For the text-containing cell, return its midpoint in (x, y) coordinate format. 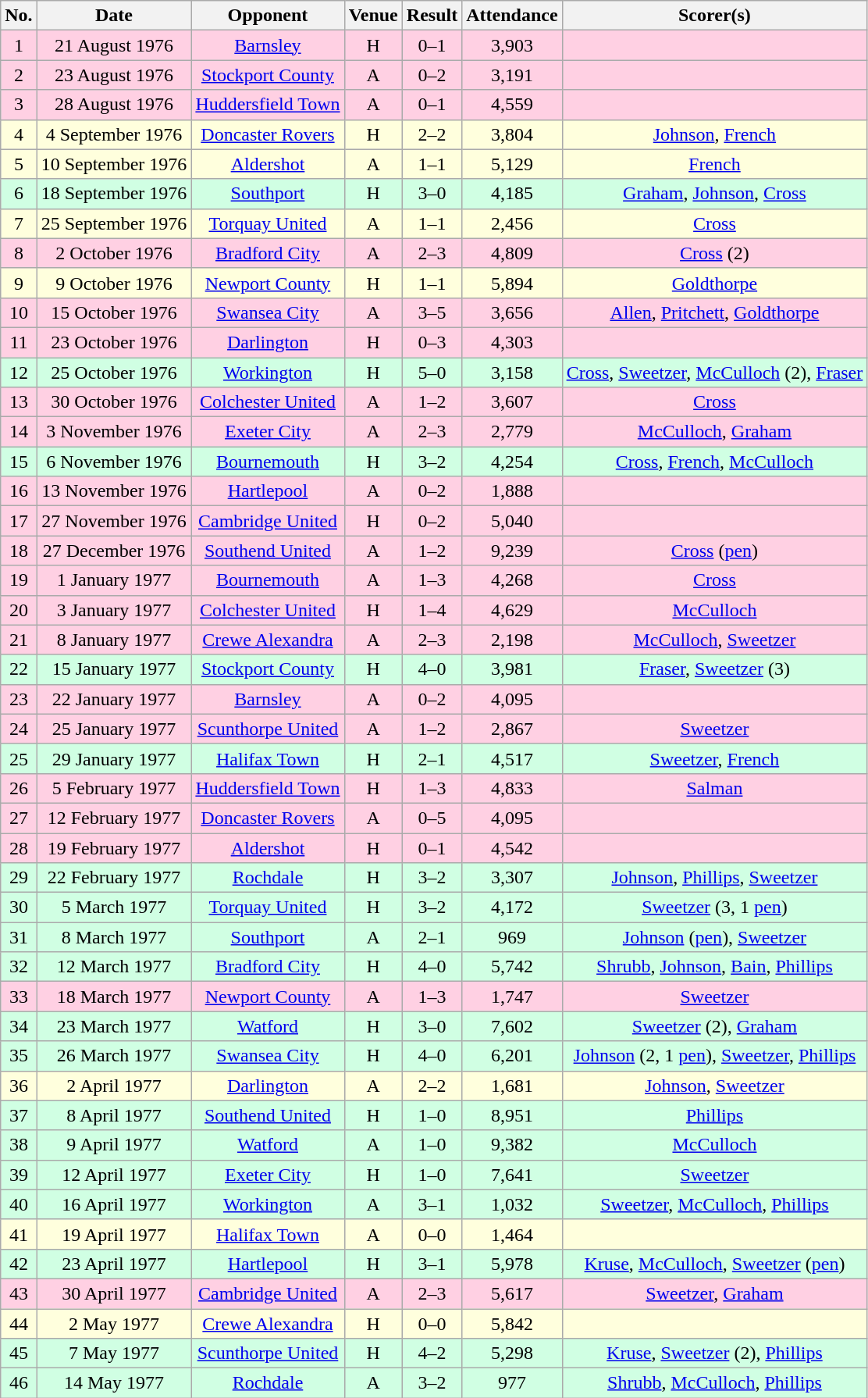
1 (19, 45)
Kruse, Sweetzer (2), Phillips (715, 1353)
Cross, Sweetzer, McCulloch (2), Fraser (715, 373)
8 March 1977 (114, 937)
6,201 (512, 1056)
22 (19, 669)
Opponent (268, 16)
5,842 (512, 1324)
26 March 1977 (114, 1056)
2 (19, 75)
16 (19, 491)
36 (19, 1086)
2 April 1977 (114, 1086)
12 February 1977 (114, 818)
25 October 1976 (114, 373)
Shrubb, Johnson, Bain, Phillips (715, 967)
7,602 (512, 1026)
23 (19, 699)
4,303 (512, 342)
9 October 1976 (114, 283)
10 September 1976 (114, 164)
41 (19, 1234)
4,172 (512, 908)
5,742 (512, 967)
5 (19, 164)
McCulloch, Graham (715, 432)
4,517 (512, 758)
8,951 (512, 1115)
14 May 1977 (114, 1383)
34 (19, 1026)
22 January 1977 (114, 699)
0–3 (432, 342)
18 (19, 551)
3,607 (512, 402)
32 (19, 967)
977 (512, 1383)
No. (19, 16)
5,617 (512, 1293)
13 November 1976 (114, 491)
14 (19, 432)
23 March 1977 (114, 1026)
2,456 (512, 223)
25 January 1977 (114, 729)
33 (19, 997)
3,981 (512, 669)
19 April 1977 (114, 1234)
17 (19, 521)
5,978 (512, 1264)
1–4 (432, 610)
5,129 (512, 164)
45 (19, 1353)
3,191 (512, 75)
37 (19, 1115)
1,888 (512, 491)
21 August 1976 (114, 45)
3,656 (512, 312)
Cross, French, McCulloch (715, 462)
5,894 (512, 283)
Kruse, McCulloch, Sweetzer (pen) (715, 1264)
7,641 (512, 1175)
16 April 1977 (114, 1204)
22 February 1977 (114, 878)
8 January 1977 (114, 640)
35 (19, 1056)
12 March 1977 (114, 967)
3,307 (512, 878)
4,254 (512, 462)
23 October 1976 (114, 342)
1,464 (512, 1234)
3–5 (432, 312)
1,032 (512, 1204)
38 (19, 1145)
Johnson, French (715, 134)
Allen, Pritchett, Goldthorpe (715, 312)
4,833 (512, 788)
30 (19, 908)
3,804 (512, 134)
11 (19, 342)
31 (19, 937)
8 (19, 253)
21 (19, 640)
12 (19, 373)
25 September 1976 (114, 223)
15 (19, 462)
10 (19, 312)
1,747 (512, 997)
43 (19, 1293)
6 November 1976 (114, 462)
Sweetzer, McCulloch, Phillips (715, 1204)
5 February 1977 (114, 788)
Salman (715, 788)
3,158 (512, 373)
4 (19, 134)
19 (19, 580)
0–5 (432, 818)
969 (512, 937)
Scorer(s) (715, 16)
23 August 1976 (114, 75)
12 April 1977 (114, 1175)
Sweetzer, Graham (715, 1293)
1 January 1977 (114, 580)
2,198 (512, 640)
Graham, Johnson, Cross (715, 194)
5,298 (512, 1353)
Sweetzer (2), Graham (715, 1026)
Cross (2) (715, 253)
8 April 1977 (114, 1115)
4,809 (512, 253)
30 October 1976 (114, 402)
9 (19, 283)
44 (19, 1324)
19 February 1977 (114, 847)
5 March 1977 (114, 908)
Sweetzer, French (715, 758)
Johnson, Sweetzer (715, 1086)
French (715, 164)
18 September 1976 (114, 194)
6 (19, 194)
3 January 1977 (114, 610)
4,542 (512, 847)
2,867 (512, 729)
4 September 1976 (114, 134)
4,629 (512, 610)
Phillips (715, 1115)
40 (19, 1204)
4,559 (512, 105)
7 (19, 223)
4–2 (432, 1353)
46 (19, 1383)
Johnson (pen), Sweetzer (715, 937)
Result (432, 16)
4,185 (512, 194)
3,903 (512, 45)
9 April 1977 (114, 1145)
3 November 1976 (114, 432)
13 (19, 402)
5,040 (512, 521)
42 (19, 1264)
26 (19, 788)
Venue (373, 16)
1,681 (512, 1086)
7 May 1977 (114, 1353)
29 (19, 878)
Cross (pen) (715, 551)
Goldthorpe (715, 283)
27 (19, 818)
15 October 1976 (114, 312)
4,268 (512, 580)
2 May 1977 (114, 1324)
28 (19, 847)
20 (19, 610)
Johnson, Phillips, Sweetzer (715, 878)
9,382 (512, 1145)
5–0 (432, 373)
30 April 1977 (114, 1293)
24 (19, 729)
2,779 (512, 432)
9,239 (512, 551)
Fraser, Sweetzer (3) (715, 669)
39 (19, 1175)
23 April 1977 (114, 1264)
29 January 1977 (114, 758)
Sweetzer (3, 1 pen) (715, 908)
Attendance (512, 16)
2 October 1976 (114, 253)
18 March 1977 (114, 997)
25 (19, 758)
28 August 1976 (114, 105)
27 November 1976 (114, 521)
Johnson (2, 1 pen), Sweetzer, Phillips (715, 1056)
Shrubb, McCulloch, Phillips (715, 1383)
15 January 1977 (114, 669)
27 December 1976 (114, 551)
Date (114, 16)
McCulloch, Sweetzer (715, 640)
3 (19, 105)
